Capture the cell that displays the provided text and extract its (x, y) central coordinate. 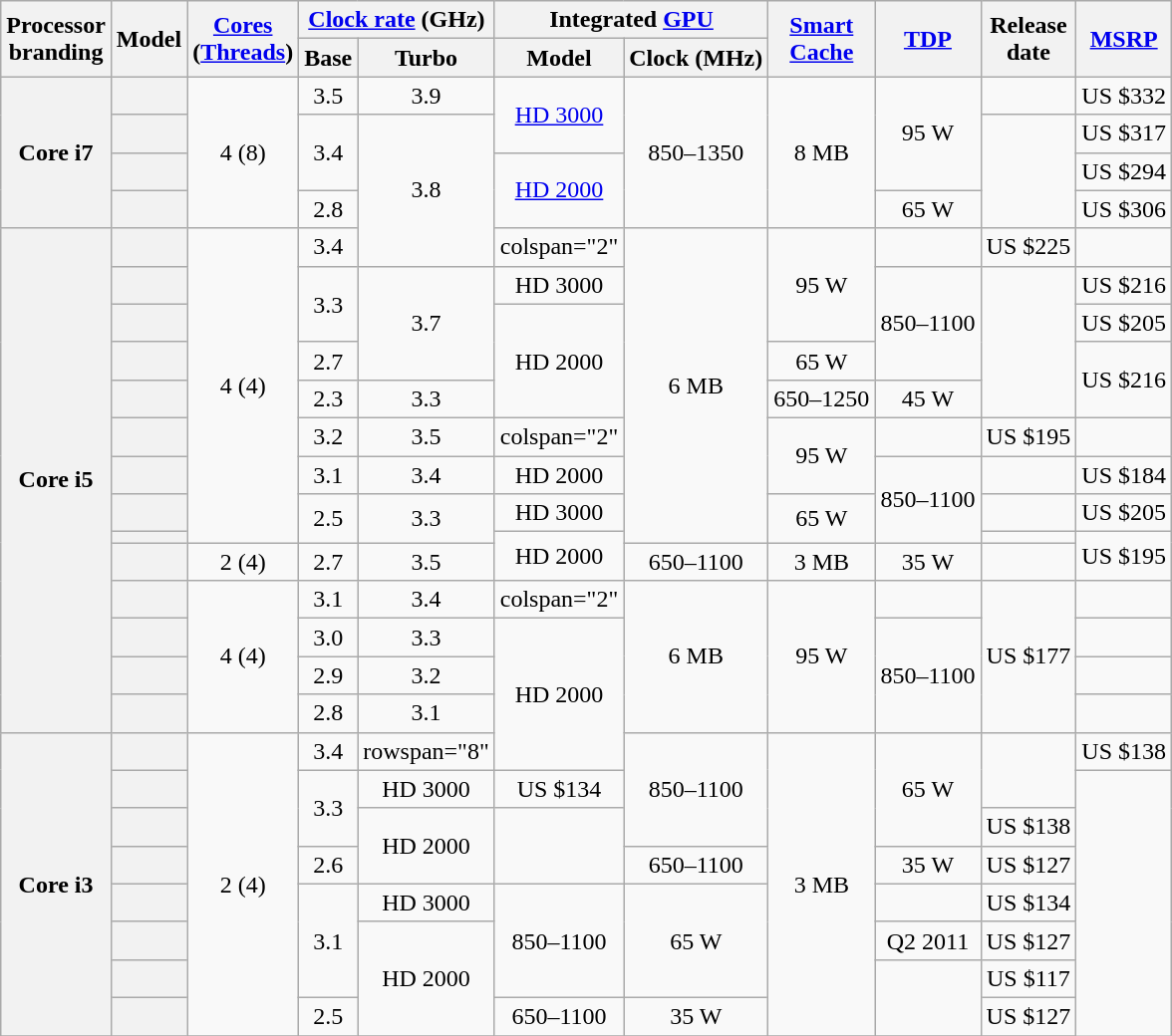
US $317 (1124, 133)
Turbo (427, 58)
Core i7 (56, 152)
Integrated GPU (632, 20)
4 (8) (243, 152)
US $294 (1124, 171)
US $306 (1124, 209)
US $332 (1124, 96)
TDP (928, 39)
2.3 (329, 398)
3.0 (329, 638)
2.6 (329, 865)
45 W (928, 398)
2.9 (329, 675)
Clock (MHz) (696, 58)
Core i3 (56, 884)
3.9 (427, 96)
US $184 (1124, 475)
Releasedate (1028, 39)
Base (329, 58)
Q2 2011 (928, 940)
rowspan="8" (427, 751)
MSRP (1124, 39)
850–1350 (696, 152)
US $117 (1028, 978)
SmartCache (821, 39)
3.7 (427, 323)
US $225 (1028, 247)
650–1250 (821, 398)
US $177 (1028, 656)
8 MB (821, 152)
3.8 (427, 190)
Cores(Threads) (243, 39)
Core i5 (56, 480)
Processorbranding (56, 39)
Clock rate (GHz) (397, 20)
